Find where the given text appears and provide that cell's center as [x, y] coordinate. 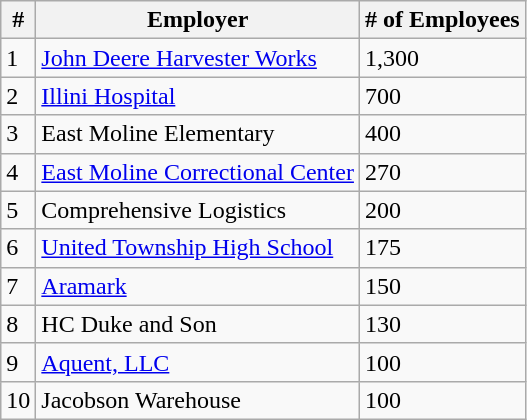
Comprehensive Logistics [198, 210]
2 [18, 96]
1,300 [442, 58]
9 [18, 362]
1 [18, 58]
6 [18, 248]
HC Duke and Son [198, 324]
10 [18, 400]
5 [18, 210]
John Deere Harvester Works [198, 58]
East Moline Correctional Center [198, 172]
400 [442, 134]
Illini Hospital [198, 96]
4 [18, 172]
Aquent, LLC [198, 362]
700 [442, 96]
270 [442, 172]
Jacobson Warehouse [198, 400]
150 [442, 286]
3 [18, 134]
200 [442, 210]
Employer [198, 20]
Aramark [198, 286]
East Moline Elementary [198, 134]
# [18, 20]
7 [18, 286]
175 [442, 248]
United Township High School [198, 248]
# of Employees [442, 20]
130 [442, 324]
8 [18, 324]
